Return the [x, y] coordinate for the center point of the cell that contains the specified text.  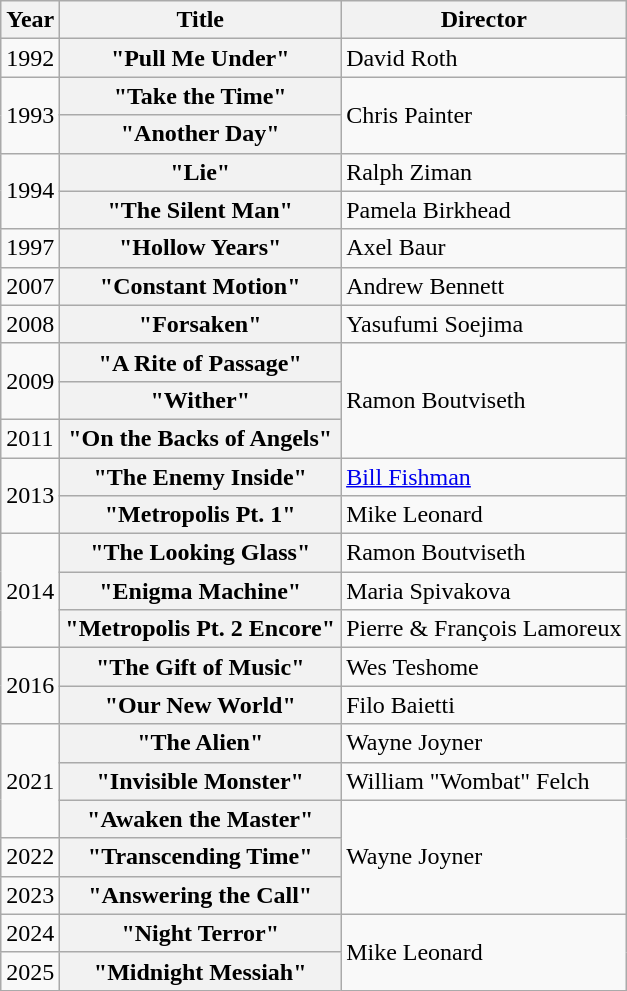
"Constant Motion" [200, 286]
"Transcending Time" [200, 857]
1992 [30, 58]
2022 [30, 857]
"A Rite of Passage" [200, 362]
1994 [30, 191]
2021 [30, 781]
William "Wombat" Felch [484, 781]
Year [30, 20]
Axel Baur [484, 248]
Pamela Birkhead [484, 210]
"Metropolis Pt. 1" [200, 515]
"Forsaken" [200, 324]
2007 [30, 286]
Director [484, 20]
Filo Baietti [484, 705]
"Answering the Call" [200, 895]
"Hollow Years" [200, 248]
"On the Backs of Angels" [200, 438]
"Our New World" [200, 705]
Andrew Bennett [484, 286]
"Wither" [200, 400]
2023 [30, 895]
David Roth [484, 58]
Maria Spivakova [484, 591]
2011 [30, 438]
2016 [30, 686]
2008 [30, 324]
2009 [30, 381]
2013 [30, 496]
Title [200, 20]
"The Alien" [200, 743]
"Pull Me Under" [200, 58]
"The Silent Man" [200, 210]
"The Looking Glass" [200, 553]
Bill Fishman [484, 477]
"The Enemy Inside" [200, 477]
"Midnight Messiah" [200, 971]
"Night Terror" [200, 933]
"Take the Time" [200, 96]
"The Gift of Music" [200, 667]
Chris Painter [484, 115]
Pierre & François Lamoreux [484, 629]
"Awaken the Master" [200, 819]
"Metropolis Pt. 2 Encore" [200, 629]
"Another Day" [200, 134]
"Invisible Monster" [200, 781]
1993 [30, 115]
"Lie" [200, 172]
2024 [30, 933]
Wes Teshome [484, 667]
1997 [30, 248]
2025 [30, 971]
"Enigma Machine" [200, 591]
Yasufumi Soejima [484, 324]
2014 [30, 591]
Ralph Ziman [484, 172]
